Capture the cell that displays the provided text and extract its (x, y) central coordinate. 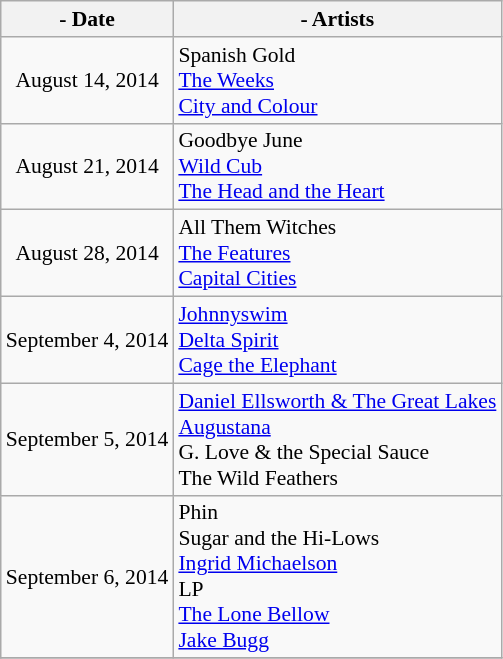
- Artists (337, 19)
August 21, 2014 (88, 166)
September 5, 2014 (88, 439)
- Date (88, 19)
JohnnyswimDelta SpiritCage the Elephant (337, 340)
All Them WitchesThe FeaturesCapital Cities (337, 254)
August 14, 2014 (88, 80)
Daniel Ellsworth & The Great LakesAugustanaG. Love & the Special SauceThe Wild Feathers (337, 439)
PhinSugar and the Hi-LowsIngrid MichaelsonLPThe Lone BellowJake Bugg (337, 576)
September 6, 2014 (88, 576)
Goodbye JuneWild CubThe Head and the Heart (337, 166)
August 28, 2014 (88, 254)
September 4, 2014 (88, 340)
Spanish GoldThe WeeksCity and Colour (337, 80)
